Return (x, y) of the center of cell containing provided text 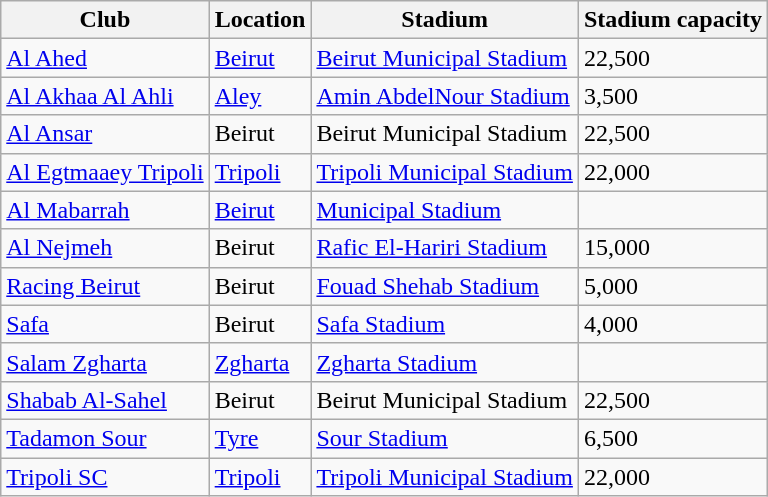
4,000 (672, 324)
Stadium (445, 20)
15,000 (672, 248)
Tadamon Sour (105, 438)
Al Nejmeh (105, 248)
Stadium capacity (672, 20)
5,000 (672, 286)
Fouad Shehab Stadium (445, 286)
Al Ahed (105, 58)
Safa (105, 324)
Rafic El-Hariri Stadium (445, 248)
Zgharta (260, 362)
Al Mabarrah (105, 210)
Aley (260, 96)
Al Akhaa Al Ahli (105, 96)
Zgharta Stadium (445, 362)
Sour Stadium (445, 438)
Safa Stadium (445, 324)
Location (260, 20)
Salam Zgharta (105, 362)
Club (105, 20)
Amin AbdelNour Stadium (445, 96)
Municipal Stadium (445, 210)
Al Ansar (105, 134)
3,500 (672, 96)
Tripoli SC (105, 477)
6,500 (672, 438)
Racing Beirut (105, 286)
Shabab Al-Sahel (105, 400)
Tyre (260, 438)
Al Egtmaaey Tripoli (105, 172)
